Detect which cell encompasses the target text, then output its (X, Y) center coordinate. 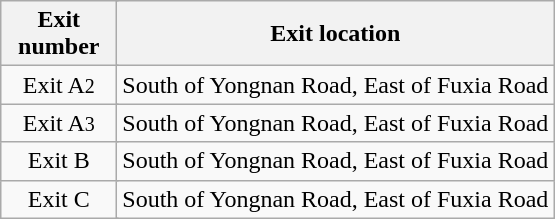
Exit B (59, 161)
Exit A2 (59, 85)
Exit A3 (59, 123)
Exit number (59, 34)
Exit C (59, 199)
Exit location (336, 34)
